Detect which cell encompasses the target text, then output its (x, y) center coordinate. 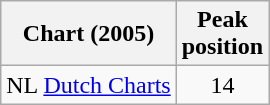
Chart (2005) (88, 34)
14 (222, 85)
Peakposition (222, 34)
NL Dutch Charts (88, 85)
